Scan for the cell matching the given text and deliver its [x, y] coordinate at center. 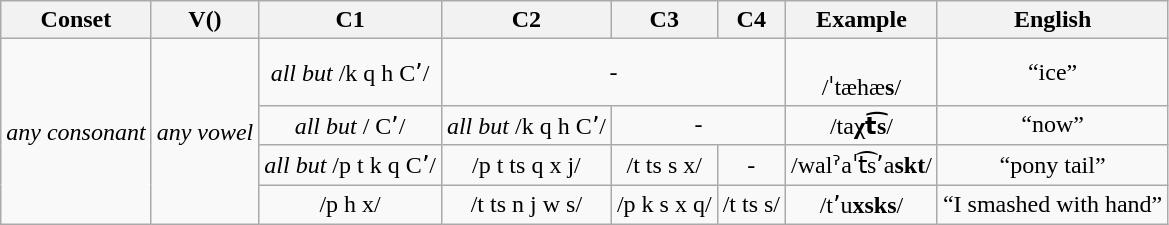
any vowel [205, 132]
/p h x/ [350, 204]
English [1052, 20]
/p k s x q/ [664, 204]
/t ts s/ [751, 204]
/walˀaˈt͡sʼaskt/ [862, 165]
/p t ts q x j/ [526, 165]
all but /p t k q Cʼ/ [350, 165]
/ˈtæhæs/ [862, 72]
C4 [751, 20]
“I smashed with hand” [1052, 204]
any consonant [76, 132]
/t ts s x/ [664, 165]
/t ts n j w s/ [526, 204]
V() [205, 20]
C2 [526, 20]
C1 [350, 20]
Example [862, 20]
/taχt͡s/ [862, 125]
all but / Cʼ/ [350, 125]
Conset [76, 20]
C3 [664, 20]
/tʼuxsks/ [862, 204]
“pony tail” [1052, 165]
“now” [1052, 125]
“ice” [1052, 72]
